For the text-containing cell, return its midpoint in (x, y) coordinate format. 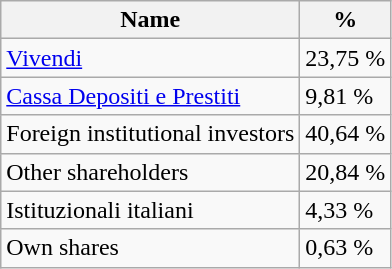
20,84 % (346, 172)
Cassa Depositi e Prestiti (150, 96)
Istituzionali italiani (150, 210)
Vivendi (150, 58)
9,81 % (346, 96)
Name (150, 20)
40,64 % (346, 134)
% (346, 20)
4,33 % (346, 210)
Foreign institutional investors (150, 134)
23,75 % (346, 58)
Other shareholders (150, 172)
Own shares (150, 248)
0,63 % (346, 248)
